Provide the [x, y] coordinate of the cell's center where the given text is located.  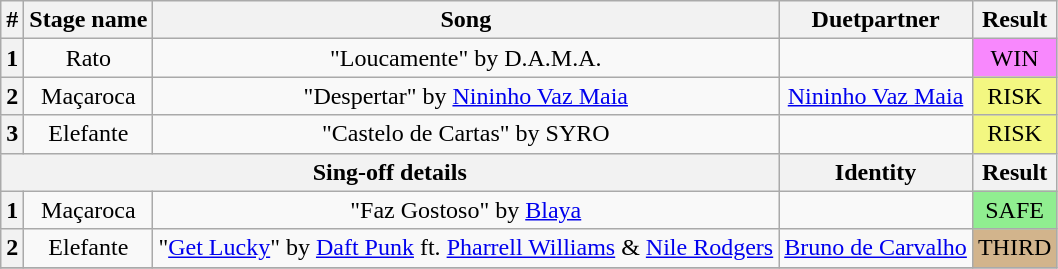
Song [466, 20]
THIRD [1014, 248]
SAFE [1014, 210]
3 [12, 134]
Rato [88, 58]
WIN [1014, 58]
Nininho Vaz Maia [876, 96]
"Despertar" by Nininho Vaz Maia [466, 96]
Duetpartner [876, 20]
Sing-off details [390, 172]
Bruno de Carvalho [876, 248]
Stage name [88, 20]
"Faz Gostoso" by Blaya [466, 210]
"Castelo de Cartas" by SYRO [466, 134]
"Loucamente" by D.A.M.A. [466, 58]
# [12, 20]
Identity [876, 172]
"Get Lucky" by Daft Punk ft. Pharrell Williams & Nile Rodgers [466, 248]
